For the text-containing cell, return its midpoint in (x, y) coordinate format. 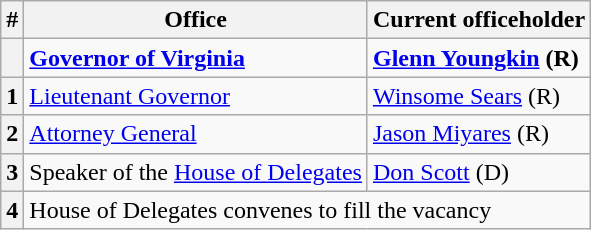
Governor of Virginia (196, 58)
Winsome Sears (R) (478, 96)
4 (12, 210)
1 (12, 96)
Glenn Youngkin (R) (478, 58)
2 (12, 134)
Office (196, 20)
Attorney General (196, 134)
Current officeholder (478, 20)
Don Scott (D) (478, 172)
# (12, 20)
Lieutenant Governor (196, 96)
House of Delegates convenes to fill the vacancy (308, 210)
Jason Miyares (R) (478, 134)
Speaker of the House of Delegates (196, 172)
3 (12, 172)
